Detect which cell encompasses the target text, then output its [x, y] center coordinate. 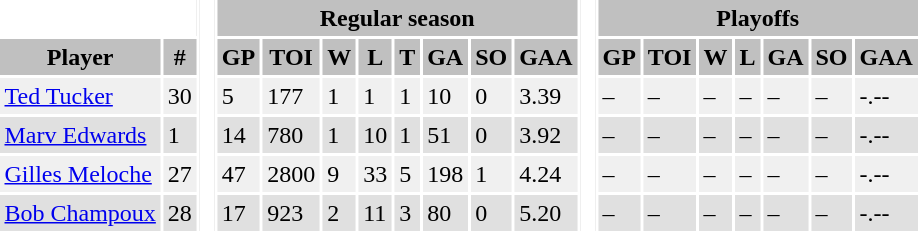
T [408, 57]
11 [376, 213]
4.24 [546, 174]
2 [340, 213]
33 [376, 174]
3.92 [546, 135]
Playoffs [758, 18]
5.20 [546, 213]
14 [238, 135]
923 [292, 213]
780 [292, 135]
198 [446, 174]
# [180, 57]
Marv Edwards [80, 135]
3 [408, 213]
27 [180, 174]
2800 [292, 174]
28 [180, 213]
51 [446, 135]
47 [238, 174]
Gilles Meloche [80, 174]
30 [180, 96]
9 [340, 174]
3.39 [546, 96]
Regular season [397, 18]
Player [80, 57]
Ted Tucker [80, 96]
177 [292, 96]
80 [446, 213]
Bob Champoux [80, 213]
17 [238, 213]
